Pinpoint the cell where the given text exists, returning its (X, Y) midpoint coordinate. 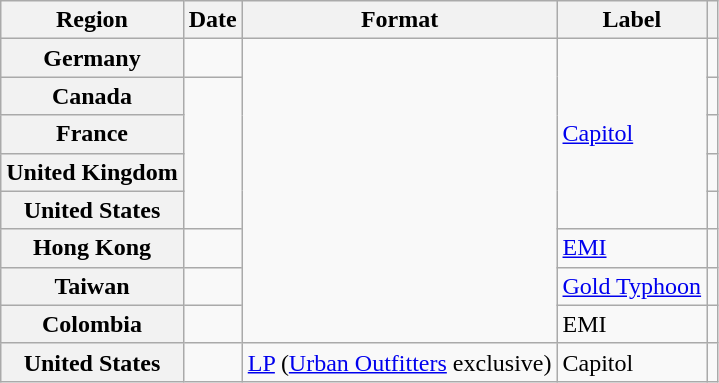
United Kingdom (92, 172)
Hong Kong (92, 248)
Canada (92, 96)
Colombia (92, 324)
Gold Typhoon (632, 286)
Region (92, 20)
Germany (92, 58)
Taiwan (92, 286)
Date (212, 20)
LP (Urban Outfitters exclusive) (400, 362)
Label (632, 20)
France (92, 134)
Format (400, 20)
